Find where the given text appears and provide that cell's center as (x, y) coordinate. 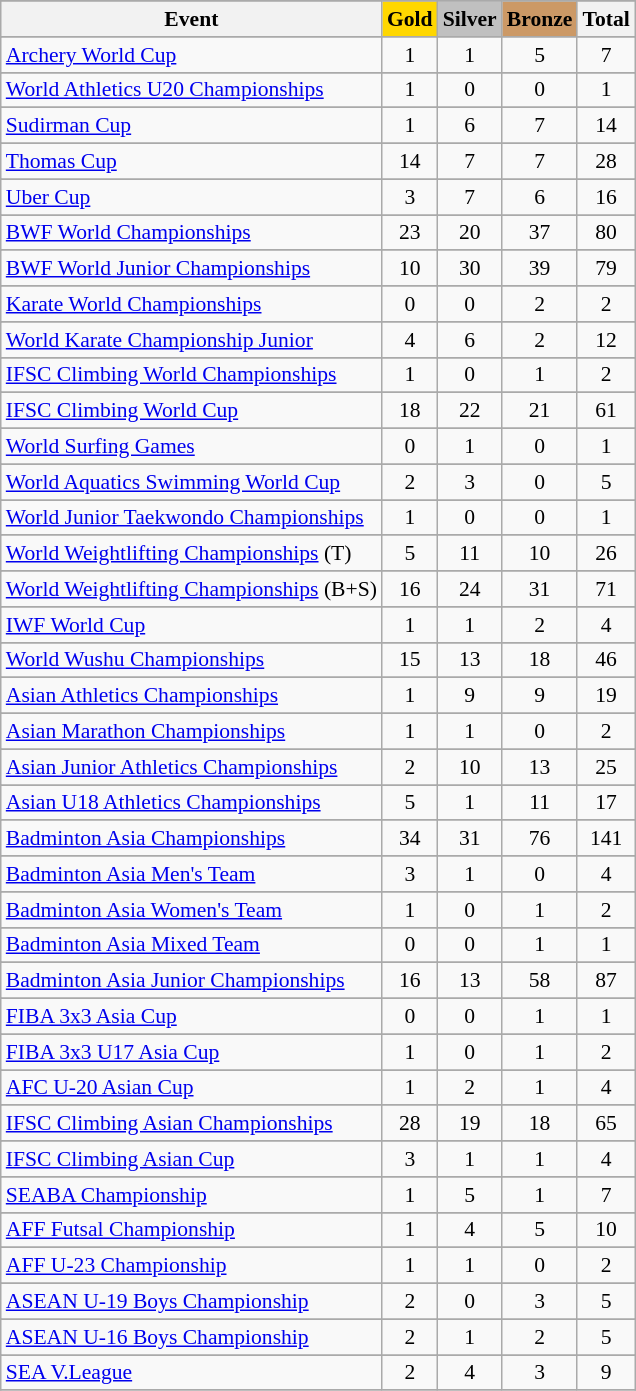
Asian Athletics Championships (192, 696)
World Surfing Games (192, 446)
Archery World Cup (192, 54)
Asian Marathon Championships (192, 731)
141 (606, 838)
30 (470, 268)
World Aquatics Swimming World Cup (192, 482)
Sudirman Cup (192, 126)
BWF World Junior Championships (192, 268)
12 (606, 339)
Badminton Asia Junior Championships (192, 981)
Thomas Cup (192, 161)
World Weightlifting Championships (B+S) (192, 589)
World Wushu Championships (192, 660)
26 (606, 553)
79 (606, 268)
ASEAN U-16 Boys Championship (192, 1337)
AFF U-23 Championship (192, 1266)
21 (540, 411)
71 (606, 589)
AFC U-20 Asian Cup (192, 1088)
58 (540, 981)
Silver (470, 19)
IFSC Climbing World Championships (192, 375)
World Junior Taekwondo Championships (192, 518)
46 (606, 660)
34 (410, 838)
61 (606, 411)
24 (470, 589)
Total (606, 19)
15 (410, 660)
FIBA 3x3 U17 Asia Cup (192, 1052)
87 (606, 981)
Asian U18 Athletics Championships (192, 802)
ASEAN U-19 Boys Championship (192, 1301)
65 (606, 1123)
Karate World Championships (192, 304)
IWF World Cup (192, 624)
BWF World Championships (192, 232)
76 (540, 838)
IFSC Climbing World Cup (192, 411)
World Weightlifting Championships (T) (192, 553)
23 (410, 232)
17 (606, 802)
Event (192, 19)
World Karate Championship Junior (192, 339)
SEABA Championship (192, 1194)
IFSC Climbing Asian Cup (192, 1159)
Badminton Asia Mixed Team (192, 945)
Badminton Asia Women's Team (192, 909)
SEA V.League (192, 1372)
Badminton Asia Championships (192, 838)
Gold (410, 19)
FIBA 3x3 Asia Cup (192, 1016)
Uber Cup (192, 197)
World Athletics U20 Championships (192, 90)
37 (540, 232)
Bronze (540, 19)
Asian Junior Athletics Championships (192, 767)
22 (470, 411)
25 (606, 767)
AFF Futsal Championship (192, 1230)
39 (540, 268)
20 (470, 232)
IFSC Climbing Asian Championships (192, 1123)
80 (606, 232)
Badminton Asia Men's Team (192, 874)
